For the text-containing cell, return its midpoint in [x, y] coordinate format. 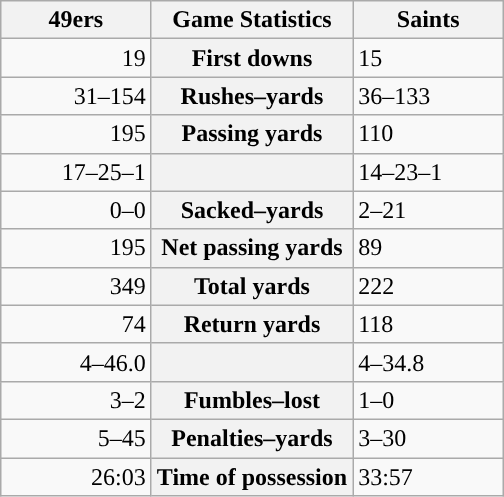
14–23–1 [428, 172]
36–133 [428, 96]
Sacked–yards [252, 210]
Fumbles–lost [252, 400]
4–34.8 [428, 362]
33:57 [428, 477]
Saints [428, 20]
Rushes–yards [252, 96]
Game Statistics [252, 20]
2–21 [428, 210]
3–30 [428, 438]
15 [428, 58]
3–2 [76, 400]
118 [428, 324]
Time of possession [252, 477]
110 [428, 134]
Total yards [252, 286]
89 [428, 248]
Penalties–yards [252, 438]
Passing yards [252, 134]
1–0 [428, 400]
49ers [76, 20]
26:03 [76, 477]
First downs [252, 58]
31–154 [76, 96]
5–45 [76, 438]
349 [76, 286]
Return yards [252, 324]
4–46.0 [76, 362]
74 [76, 324]
19 [76, 58]
Net passing yards [252, 248]
222 [428, 286]
17–25–1 [76, 172]
0–0 [76, 210]
